Locate the cell with the specified text and output its [x, y] center coordinate. 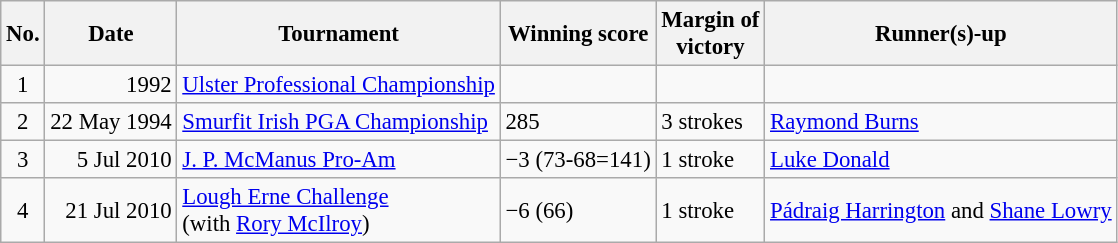
−3 (73-68=141) [578, 160]
3 strokes [710, 122]
1 [23, 85]
2 [23, 122]
22 May 1994 [111, 122]
4 [23, 210]
No. [23, 34]
Smurfit Irish PGA Championship [338, 122]
Date [111, 34]
Winning score [578, 34]
Pádraig Harrington and Shane Lowry [941, 210]
21 Jul 2010 [111, 210]
Margin ofvictory [710, 34]
Lough Erne Challenge(with Rory McIlroy) [338, 210]
Raymond Burns [941, 122]
−6 (66) [578, 210]
Tournament [338, 34]
3 [23, 160]
Luke Donald [941, 160]
285 [578, 122]
Ulster Professional Championship [338, 85]
J. P. McManus Pro-Am [338, 160]
1992 [111, 85]
Runner(s)-up [941, 34]
5 Jul 2010 [111, 160]
